Output the (X, Y) coordinate of the center of the cell containing the given text.  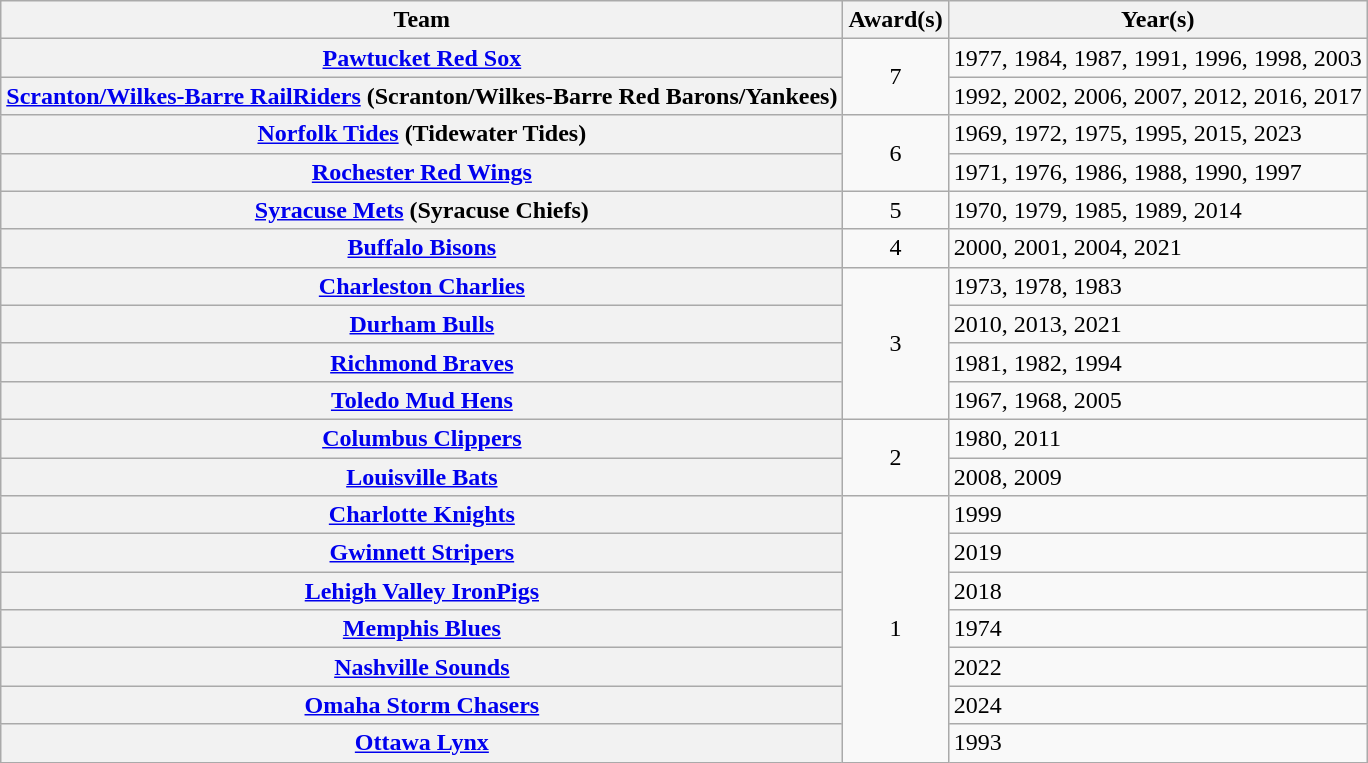
1999 (1158, 515)
2019 (1158, 553)
Nashville Sounds (422, 667)
Scranton/Wilkes-Barre RailRiders (Scranton/Wilkes-Barre Red Barons/Yankees) (422, 96)
Gwinnett Stripers (422, 553)
Ottawa Lynx (422, 743)
7 (896, 77)
4 (896, 248)
2000, 2001, 2004, 2021 (1158, 248)
2018 (1158, 591)
1974 (1158, 629)
Richmond Braves (422, 362)
1992, 2002, 2006, 2007, 2012, 2016, 2017 (1158, 96)
Norfolk Tides (Tidewater Tides) (422, 134)
2008, 2009 (1158, 477)
Columbus Clippers (422, 438)
Lehigh Valley IronPigs (422, 591)
1993 (1158, 743)
1970, 1979, 1985, 1989, 2014 (1158, 210)
Syracuse Mets (Syracuse Chiefs) (422, 210)
1980, 2011 (1158, 438)
2024 (1158, 705)
Durham Bulls (422, 324)
2010, 2013, 2021 (1158, 324)
Pawtucket Red Sox (422, 58)
1967, 1968, 2005 (1158, 400)
5 (896, 210)
2 (896, 457)
Omaha Storm Chasers (422, 705)
1981, 1982, 1994 (1158, 362)
Team (422, 20)
1971, 1976, 1986, 1988, 1990, 1997 (1158, 172)
Charlotte Knights (422, 515)
Award(s) (896, 20)
1977, 1984, 1987, 1991, 1996, 1998, 2003 (1158, 58)
6 (896, 153)
2022 (1158, 667)
Rochester Red Wings (422, 172)
Buffalo Bisons (422, 248)
Year(s) (1158, 20)
Memphis Blues (422, 629)
1969, 1972, 1975, 1995, 2015, 2023 (1158, 134)
Charleston Charlies (422, 286)
3 (896, 343)
Louisville Bats (422, 477)
1973, 1978, 1983 (1158, 286)
Toledo Mud Hens (422, 400)
1 (896, 629)
